Identify which cell holds the provided text, then report its [x, y] central coordinate. 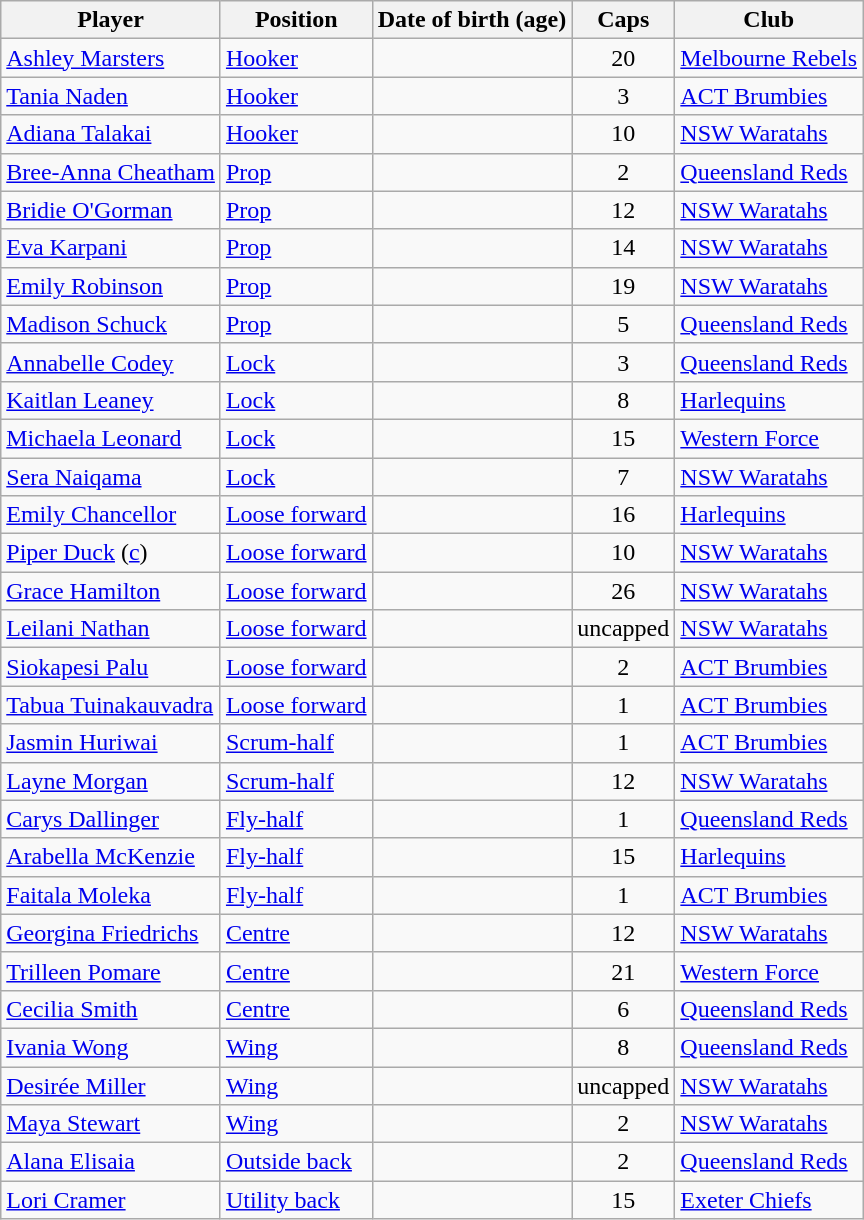
Michaela Leonard [111, 438]
Arabella McKenzie [111, 857]
Ivania Wong [111, 1047]
Faitala Moleka [111, 895]
Player [111, 20]
Lori Cramer [111, 1200]
Layne Morgan [111, 781]
Tania Naden [111, 96]
Emily Chancellor [111, 515]
Annabelle Codey [111, 362]
Piper Duck (c) [111, 553]
6 [624, 1009]
Trilleen Pomare [111, 971]
14 [624, 248]
Eva Karpani [111, 248]
Ashley Marsters [111, 58]
26 [624, 591]
19 [624, 286]
20 [624, 58]
Cecilia Smith [111, 1009]
Melbourne Rebels [769, 58]
Desirée Miller [111, 1085]
Grace Hamilton [111, 591]
Club [769, 20]
Leilani Nathan [111, 629]
Utility back [296, 1200]
Jasmin Huriwai [111, 743]
Carys Dallinger [111, 819]
16 [624, 515]
Sera Naiqama [111, 477]
Position [296, 20]
Adiana Talakai [111, 134]
Bree-Anna Cheatham [111, 172]
Maya Stewart [111, 1124]
Kaitlan Leaney [111, 400]
7 [624, 477]
Exeter Chiefs [769, 1200]
Madison Schuck [111, 324]
Caps [624, 20]
Bridie O'Gorman [111, 210]
Georgina Friedrichs [111, 933]
Date of birth (age) [472, 20]
Siokapesi Palu [111, 667]
Emily Robinson [111, 286]
5 [624, 324]
Tabua Tuinakauvadra [111, 705]
21 [624, 971]
Outside back [296, 1162]
Alana Elisaia [111, 1162]
